From the cell containing the given text, extract its center point as (X, Y) coordinate. 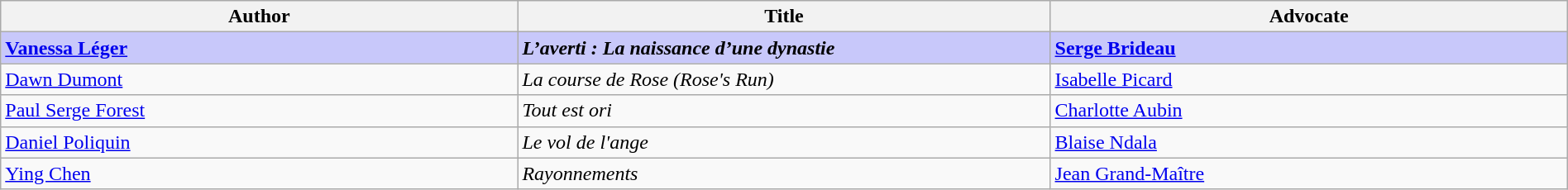
Charlotte Aubin (1308, 111)
Tout est ori (784, 111)
Jean Grand-Maître (1308, 173)
Vanessa Léger (260, 48)
Daniel Poliquin (260, 142)
Author (260, 17)
Title (784, 17)
L’averti : La naissance d’une dynastie (784, 48)
Ying Chen (260, 173)
Le vol de l'ange (784, 142)
Paul Serge Forest (260, 111)
Serge Brideau (1308, 48)
Blaise Ndala (1308, 142)
Isabelle Picard (1308, 79)
Dawn Dumont (260, 79)
Rayonnements (784, 173)
La course de Rose (Rose's Run) (784, 79)
Advocate (1308, 17)
